Scan for the cell matching the given text and deliver its (x, y) coordinate at center. 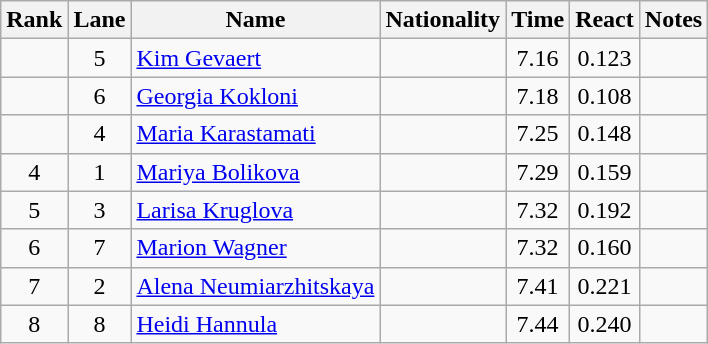
Larisa Kruglova (256, 210)
0.221 (605, 286)
Kim Gevaert (256, 58)
7.41 (538, 286)
Lane (100, 20)
Notes (673, 20)
0.148 (605, 134)
2 (100, 286)
1 (100, 172)
Time (538, 20)
Maria Karastamati (256, 134)
Alena Neumiarzhitskaya (256, 286)
3 (100, 210)
Name (256, 20)
Rank (34, 20)
0.108 (605, 96)
Georgia Kokloni (256, 96)
Mariya Bolikova (256, 172)
7.29 (538, 172)
0.159 (605, 172)
7.18 (538, 96)
7.25 (538, 134)
Heidi Hannula (256, 324)
0.123 (605, 58)
7.44 (538, 324)
7.16 (538, 58)
0.192 (605, 210)
React (605, 20)
Marion Wagner (256, 248)
0.160 (605, 248)
Nationality (443, 20)
0.240 (605, 324)
